Locate the cell with the specified text and output its (X, Y) center coordinate. 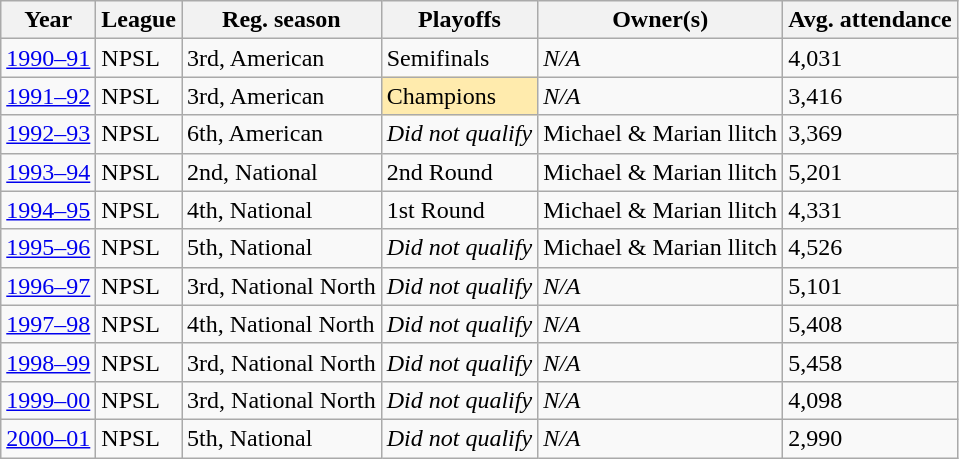
1st Round (459, 210)
1993–94 (48, 172)
5,101 (870, 286)
4,098 (870, 400)
League (139, 20)
1991–92 (48, 96)
Semifinals (459, 58)
Playoffs (459, 20)
4th, National North (282, 324)
4,526 (870, 248)
Owner(s) (660, 20)
4th, National (282, 210)
5,201 (870, 172)
3,369 (870, 134)
6th, American (282, 134)
3,416 (870, 96)
Champions (459, 96)
1998–99 (48, 362)
2000–01 (48, 438)
Reg. season (282, 20)
1999–00 (48, 400)
5,408 (870, 324)
1996–97 (48, 286)
1995–96 (48, 248)
1997–98 (48, 324)
Year (48, 20)
4,331 (870, 210)
2nd Round (459, 172)
1990–91 (48, 58)
Avg. attendance (870, 20)
4,031 (870, 58)
1994–95 (48, 210)
2,990 (870, 438)
1992–93 (48, 134)
2nd, National (282, 172)
5,458 (870, 362)
